Return (X, Y) of the center of cell containing provided text 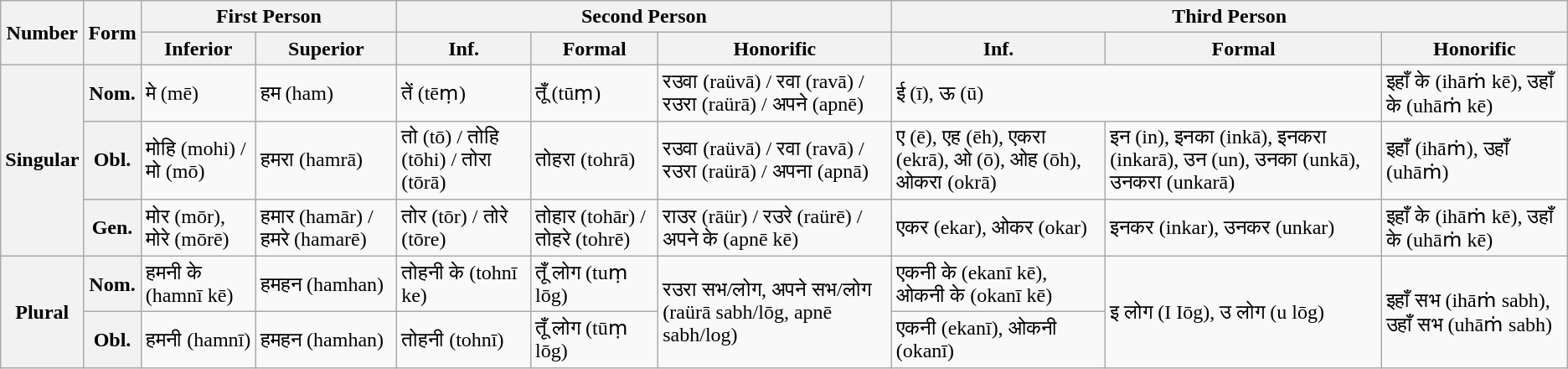
हमनी (hamnī) (198, 340)
First Person (268, 17)
Gen. (112, 227)
Inferior (198, 49)
मे (mē) (198, 93)
तोहार (tohār) / तोहरे (tohrē) (594, 227)
तो (tō) / तोहि (tōhi) / तोरा (tōrā) (464, 160)
Plural (42, 312)
इहाँ सभ (ihāṁ sabh), उहाँ सभ (uhāṁ sabh) (1474, 312)
Superior (327, 49)
हमनी के (hamnī kē) (198, 283)
एकनी (ekanī), ओकनी (okanī) (998, 340)
एकनी के (ekanī kē), ओकनी के (okanī kē) (998, 283)
ए (ē), एह (ēh), एकरा (ekrā), ओ (ō), ओह (ōh), ओकरा (okrā) (998, 160)
तोहरा (tohrā) (594, 160)
हमार (hamār) / हमरे (hamarē) (327, 227)
तूँ लोग (tūṃ lōg) (594, 340)
हम (ham) (327, 93)
तूँ लोग (tuṃ lōg) (594, 283)
रउवा (raüvā) / रवा (ravā) / रउरा (raürā) / अपने (apnē) (775, 93)
Third Person (1230, 17)
रउवा (raüvā) / रवा (ravā) / रउरा (raürā) / अपना (apnā) (775, 160)
इ लोग (I Iōg), उ लोग (u lōg) (1244, 312)
रउरा सभ/लोग, अपने सभ/लोग (raürā sabh/lōg, apnē sabh/log) (775, 312)
इन (in), इनका (inkā), इनकरा (inkarā), उन (un), उनका (unkā), उनकरा (unkarā) (1244, 160)
राउर (rāür) / रउरे (raürē) / अपने के (apnē kē) (775, 227)
Singular (42, 160)
मोर (mōr), मोरे (mōrē) (198, 227)
तोहनी (tohnī) (464, 340)
तें (tēṃ) (464, 93)
ई (ī), ऊ (ū) (1136, 93)
Form (112, 33)
Number (42, 33)
तोर (tōr) / तोरे (tōre) (464, 227)
तूँ (tūṃ) (594, 93)
मोहि (mohi) / मो (mō) (198, 160)
हमरा (hamrā) (327, 160)
तोहनी के (tohnī ke) (464, 283)
एकर (ekar), ओकर (okar) (998, 227)
इहाँ (ihāṁ), उहाँ (uhāṁ) (1474, 160)
Second Person (644, 17)
इनकर (inkar), उनकर (unkar) (1244, 227)
